For the text-containing cell, return its midpoint in [x, y] coordinate format. 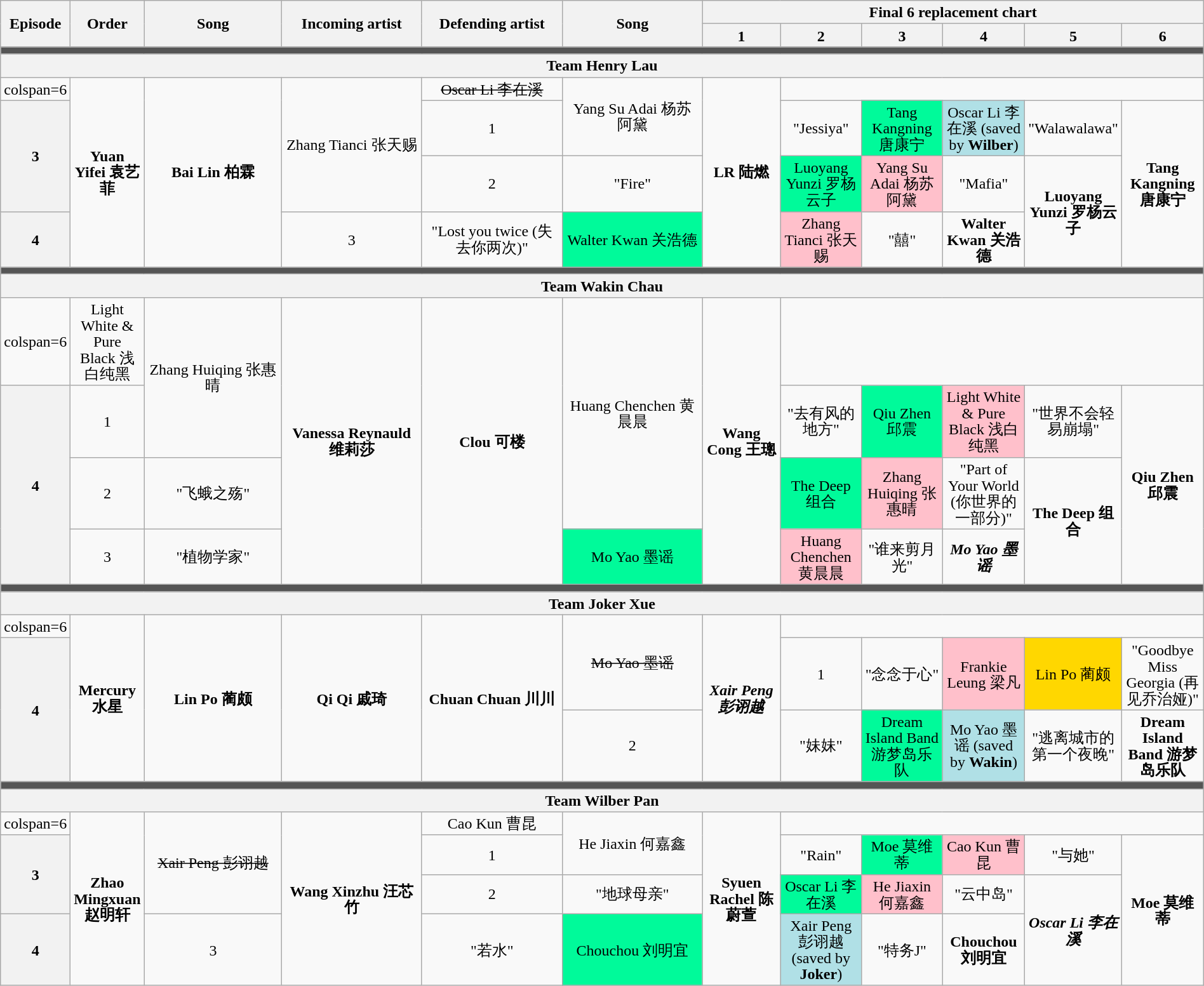
"Rain" [821, 855]
Frankie Leung 梁凡 [984, 674]
Qi Qi 戚琦 [352, 698]
LR 陆燃 [742, 173]
Defending artist [492, 24]
"与她" [1073, 855]
Clou 可楼 [492, 441]
Chuan Chuan 川川 [492, 698]
Yuan Yifei 袁艺菲 [107, 173]
"植物学家" [213, 557]
Zhao Mingxuan 赵明轩 [107, 899]
"逃离城市的第一个夜晚" [1073, 745]
"妹妹" [821, 745]
"Lost you twice (失去你两次)" [492, 239]
Syuen Rachel 陈蔚萱 [742, 899]
6 [1162, 36]
"谁来剪月光" [902, 557]
Oscar Li 李在溪 (saved by Wilber) [984, 128]
Order [107, 24]
"特务J" [902, 950]
"Walawalawa" [1073, 128]
Team Wilber Pan [602, 800]
"Goodbye Miss Georgia (再见乔治娅)" [1162, 674]
Incoming artist [352, 24]
"Part of Your World (你世界的一部分)" [984, 493]
Team Joker Xue [602, 603]
Vanessa Reynauld 维莉莎 [352, 441]
"飞蛾之殇" [213, 493]
5 [1073, 36]
Team Henry Lau [602, 66]
"Mafia" [984, 184]
"去有风的地方" [821, 422]
Wang Cong 王璁 [742, 441]
Mo Yao 墨谣 (saved by Wakin) [984, 745]
"云中岛" [984, 894]
"囍" [902, 239]
Team Wakin Chau [602, 286]
Final 6 replacement chart [953, 13]
"念念于心" [902, 674]
Episode [36, 24]
Mercury 水星 [107, 698]
"地球母亲" [632, 894]
"世界不会轻易崩塌" [1073, 422]
Wang Xinzhu 汪芯竹 [352, 899]
Bai Lin 柏霖 [213, 173]
"Jessiya" [821, 128]
Xair Peng 彭诩越 (saved by Joker) [821, 950]
"Fire" [632, 184]
"若水" [492, 950]
